Provide the (x, y) coordinate of the cell's center where the given text is located.  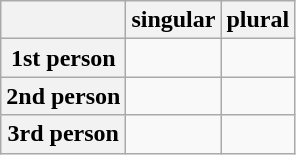
3rd person (64, 134)
2nd person (64, 96)
plural (258, 20)
1st person (64, 58)
singular (174, 20)
